Search for the cell housing the specified text and yield its [x, y] center coordinate. 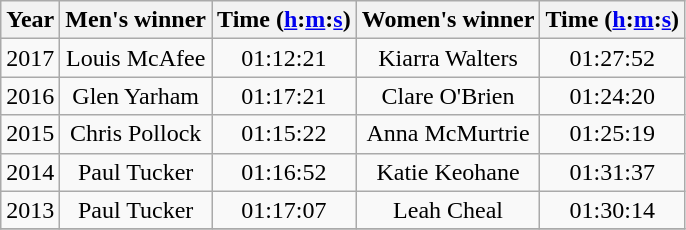
Katie Keohane [448, 172]
2016 [30, 96]
01:17:21 [284, 96]
01:24:20 [612, 96]
Year [30, 20]
01:17:07 [284, 210]
01:31:37 [612, 172]
01:30:14 [612, 210]
2017 [30, 58]
01:12:21 [284, 58]
2014 [30, 172]
Anna McMurtrie [448, 134]
01:15:22 [284, 134]
01:27:52 [612, 58]
Clare O'Brien [448, 96]
Glen Yarham [136, 96]
Leah Cheal [448, 210]
Kiarra Walters [448, 58]
01:25:19 [612, 134]
Louis McAfee [136, 58]
Men's winner [136, 20]
2015 [30, 134]
Chris Pollock [136, 134]
01:16:52 [284, 172]
Women's winner [448, 20]
2013 [30, 210]
